Capture the cell that displays the provided text and extract its (X, Y) central coordinate. 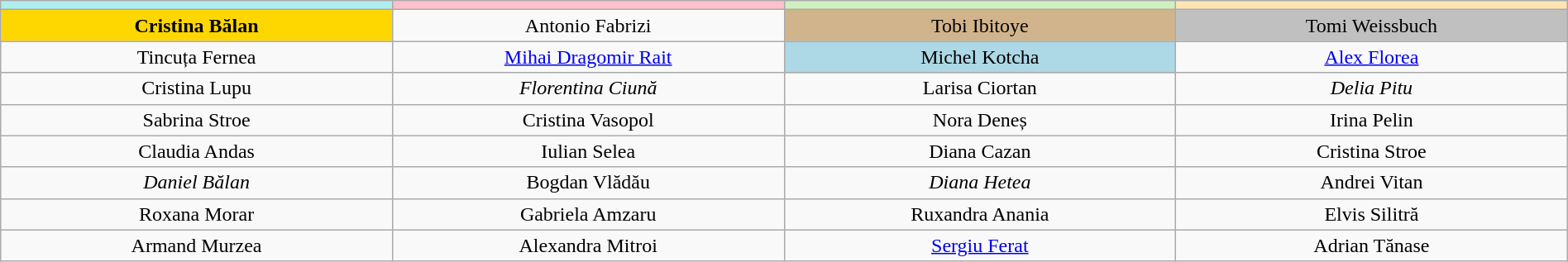
Andrei Vitan (1372, 183)
Cristina Stroe (1372, 151)
Diana Hetea (980, 183)
Michel Kotcha (980, 57)
Alex Florea (1372, 57)
Gabriela Amzaru (588, 214)
Bogdan Vlădău (588, 183)
Cristina Lupu (197, 88)
Elvis Silitră (1372, 214)
Roxana Morar (197, 214)
Florentina Ciună (588, 88)
Alexandra Mitroi (588, 245)
Claudia Andas (197, 151)
Daniel Bălan (197, 183)
Larisa Ciortan (980, 88)
Mihai Dragomir Rait (588, 57)
Sergiu Ferat (980, 245)
Iulian Selea (588, 151)
Cristina Vasopol (588, 120)
Antonio Fabrizi (588, 26)
Irina Pelin (1372, 120)
Sabrina Stroe (197, 120)
Adrian Tănase (1372, 245)
Delia Pitu (1372, 88)
Tincuța Fernea (197, 57)
Armand Murzea (197, 245)
Nora Deneș (980, 120)
Diana Cazan (980, 151)
Cristina Bălan (197, 26)
Tomi Weissbuch (1372, 26)
Tobi Ibitoye (980, 26)
Ruxandra Anania (980, 214)
